Capture the cell that displays the provided text and extract its (x, y) central coordinate. 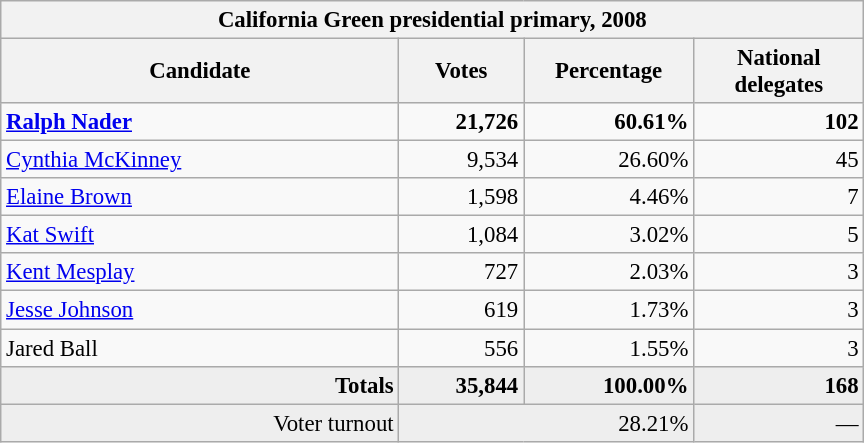
Percentage (609, 72)
Voter turnout (200, 423)
Kent Mesplay (200, 273)
100.00% (609, 385)
1.73% (609, 310)
Elaine Brown (200, 197)
1,598 (462, 197)
— (779, 423)
28.21% (546, 423)
2.03% (609, 273)
Totals (200, 385)
Ralph Nader (200, 122)
Cynthia McKinney (200, 160)
7 (779, 197)
102 (779, 122)
26.60% (609, 160)
45 (779, 160)
619 (462, 310)
4.46% (609, 197)
National delegates (779, 72)
3.02% (609, 235)
60.61% (609, 122)
California Green presidential primary, 2008 (432, 20)
Jesse Johnson (200, 310)
Jared Ball (200, 348)
727 (462, 273)
Kat Swift (200, 235)
Candidate (200, 72)
35,844 (462, 385)
5 (779, 235)
9,534 (462, 160)
168 (779, 385)
21,726 (462, 122)
556 (462, 348)
1,084 (462, 235)
1.55% (609, 348)
Votes (462, 72)
